Scan for the cell matching the given text and deliver its (X, Y) coordinate at center. 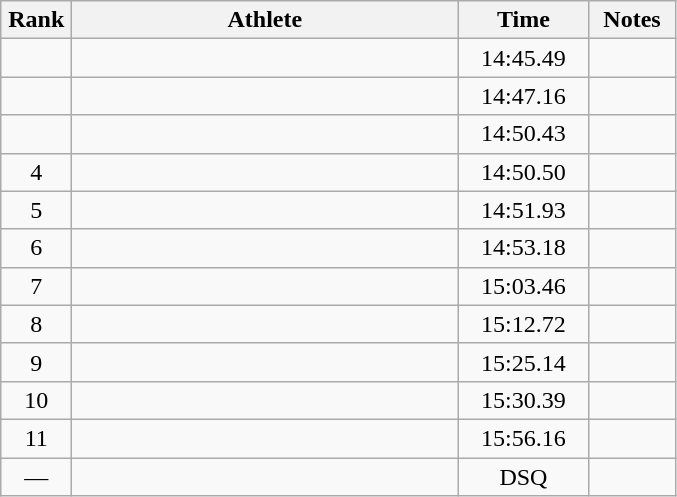
15:03.46 (524, 286)
10 (36, 400)
15:12.72 (524, 324)
14:50.50 (524, 172)
15:30.39 (524, 400)
DSQ (524, 477)
15:56.16 (524, 438)
8 (36, 324)
4 (36, 172)
Notes (632, 20)
Athlete (265, 20)
— (36, 477)
14:45.49 (524, 58)
15:25.14 (524, 362)
14:51.93 (524, 210)
11 (36, 438)
Rank (36, 20)
6 (36, 248)
7 (36, 286)
5 (36, 210)
14:53.18 (524, 248)
9 (36, 362)
14:47.16 (524, 96)
14:50.43 (524, 134)
Time (524, 20)
